For the text-containing cell, return its midpoint in (X, Y) coordinate format. 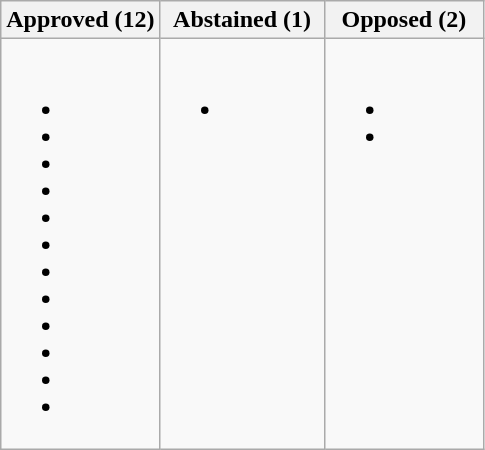
Approved (12) (80, 20)
Opposed (2) (404, 20)
Abstained (1) (242, 20)
